Detect which cell encompasses the target text, then output its [x, y] center coordinate. 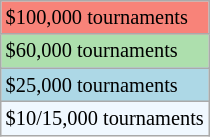
$25,000 tournaments [105, 85]
$60,000 tournaments [105, 51]
$100,000 tournaments [105, 17]
$10/15,000 tournaments [105, 118]
